Scan for the cell matching the given text and deliver its [X, Y] coordinate at center. 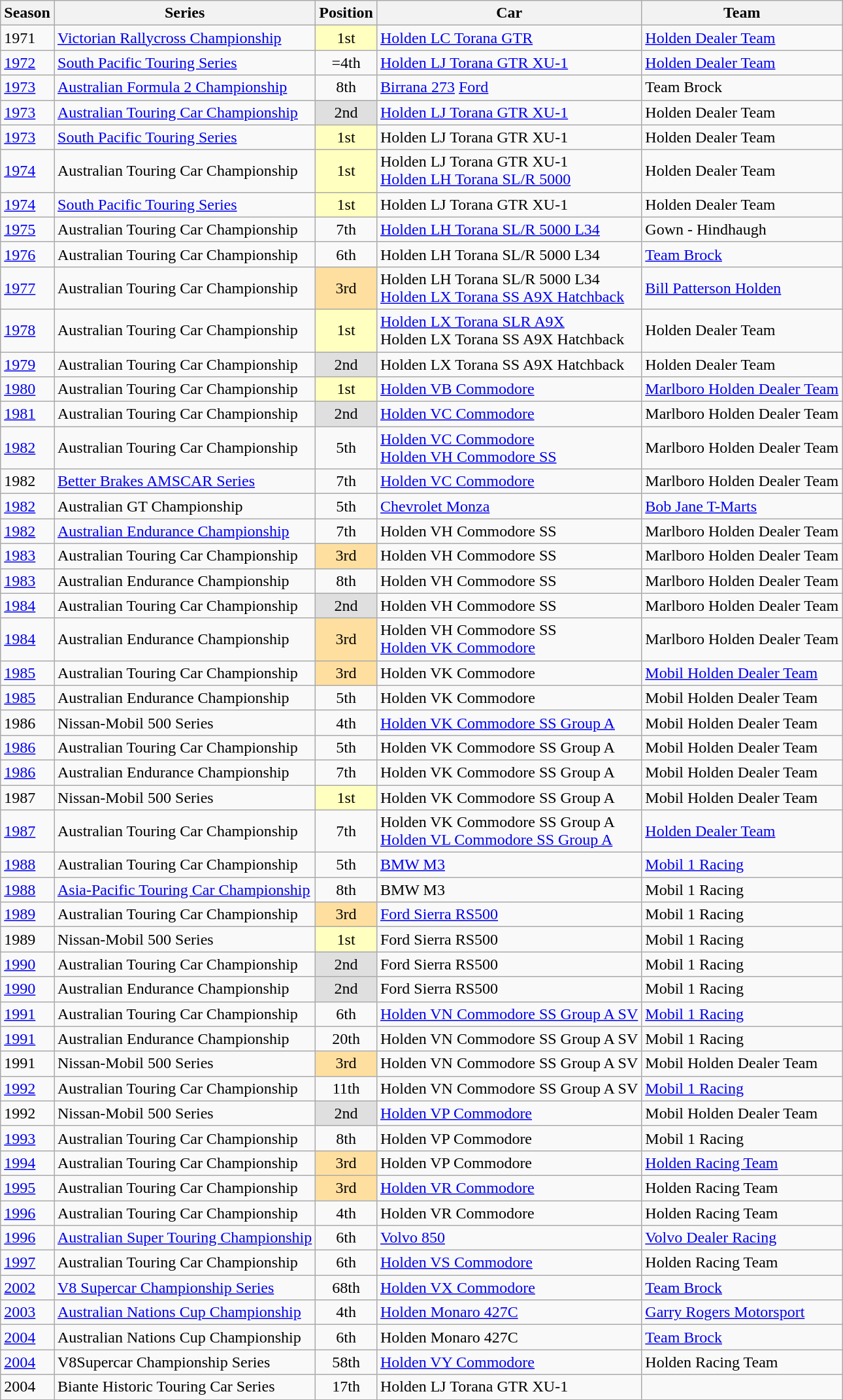
Volvo Dealer Racing [742, 1238]
1980 [27, 389]
Holden LX Torana SLR A9XHolden LX Torana SS A9X Hatchback [508, 331]
1971 [27, 38]
=4th [346, 63]
17th [346, 1387]
Bill Patterson Holden [742, 287]
Holden LC Torana GTR [508, 38]
Australian Formula 2 Championship [184, 88]
Holden VB Commodore [508, 389]
Team [742, 13]
68th [346, 1288]
1993 [27, 1138]
Victorian Rallycross Championship [184, 38]
Chevrolet Monza [508, 506]
Australian GT Championship [184, 506]
V8 Supercar Championship Series [184, 1288]
Position [346, 13]
1975 [27, 229]
Holden VX Commodore [508, 1288]
Holden LX Torana SS A9X Hatchback [508, 364]
Gown - Hindhaugh [742, 229]
1981 [27, 414]
Holden VK Commodore SS Group AHolden VL Commodore SS Group A [508, 831]
Holden LH Torana SL/R 5000 L34Holden LX Torana SS A9X Hatchback [508, 287]
20th [346, 1039]
Garry Rogers Motorsport [742, 1312]
V8Supercar Championship Series [184, 1362]
1994 [27, 1163]
1978 [27, 331]
Holden VC Commodore Holden VH Commodore SS [508, 448]
2002 [27, 1288]
Holden VY Commodore [508, 1362]
Volvo 850 [508, 1238]
Better Brakes AMSCAR Series [184, 481]
Birrana 273 Ford [508, 88]
Holden VS Commodore [508, 1263]
1995 [27, 1188]
2003 [27, 1312]
Holden LJ Torana GTR XU-1Holden LH Torana SL/R 5000 [508, 171]
Series [184, 13]
1972 [27, 63]
Australian Super Touring Championship [184, 1238]
Car [508, 13]
Season [27, 13]
Asia-Pacific Touring Car Championship [184, 890]
1997 [27, 1263]
Holden VH Commodore SS Holden VK Commodore [508, 639]
Biante Historic Touring Car Series [184, 1387]
Bob Jane T-Marts [742, 506]
1976 [27, 254]
1979 [27, 364]
11th [346, 1088]
1977 [27, 287]
58th [346, 1362]
